From the cell containing the given text, extract its center point as [x, y] coordinate. 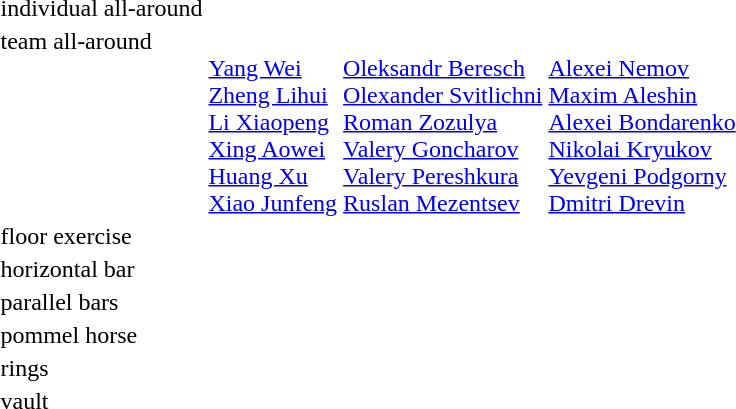
Oleksandr BereschOlexander SvitlichniRoman ZozulyaValery GoncharovValery PereshkuraRuslan Mezentsev [443, 122]
Yang WeiZheng LihuiLi XiaopengXing AoweiHuang XuXiao Junfeng [273, 122]
